Determine the (x, y) coordinate at the center of the cell enclosing the given text.  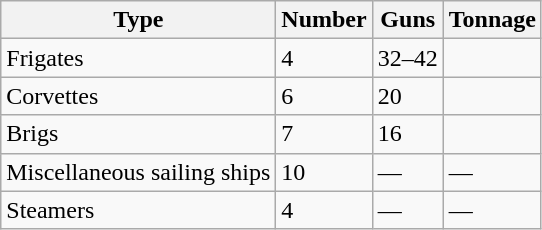
32–42 (408, 58)
Frigates (138, 58)
Corvettes (138, 96)
Type (138, 20)
7 (324, 134)
Tonnage (492, 20)
Steamers (138, 210)
16 (408, 134)
20 (408, 96)
10 (324, 172)
6 (324, 96)
Guns (408, 20)
Number (324, 20)
Brigs (138, 134)
Miscellaneous sailing ships (138, 172)
